Output the (X, Y) coordinate of the center of the cell containing the given text.  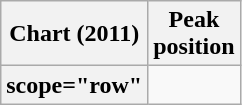
scope="row" (74, 85)
Chart (2011) (74, 34)
Peakposition (194, 34)
